Output the [x, y] coordinate of the center of the cell containing the given text.  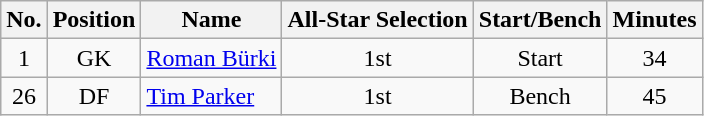
Start/Bench [540, 20]
All-Star Selection [378, 20]
Name [212, 20]
26 [24, 96]
No. [24, 20]
Tim Parker [212, 96]
Roman Bürki [212, 58]
Bench [540, 96]
Position [94, 20]
34 [654, 58]
Minutes [654, 20]
Start [540, 58]
GK [94, 58]
45 [654, 96]
DF [94, 96]
1 [24, 58]
